Provide the (X, Y) coordinate of the cell's center where the given text is located.  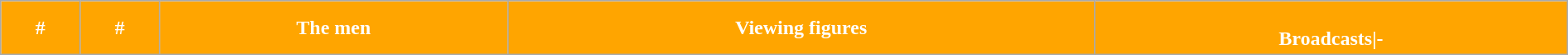
The men (334, 28)
Broadcasts|- (1331, 28)
Viewing figures (801, 28)
